Pinpoint the cell where the given text exists, returning its (x, y) midpoint coordinate. 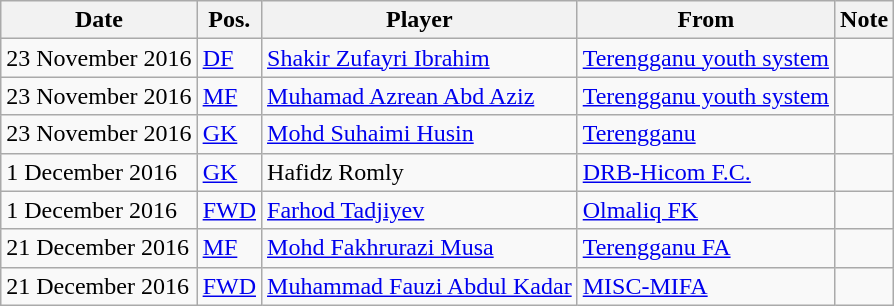
Note (864, 20)
From (706, 20)
Mohd Suhaimi Husin (420, 134)
Olmaliq FK (706, 210)
Player (420, 20)
Terengganu (706, 134)
DF (229, 58)
Shakir Zufayri Ibrahim (420, 58)
MISC-MIFA (706, 286)
Hafidz Romly (420, 172)
Muhammad Fauzi Abdul Kadar (420, 286)
DRB-Hicom F.C. (706, 172)
Mohd Fakhrurazi Musa (420, 248)
Terengganu FA (706, 248)
Pos. (229, 20)
Date (99, 20)
Farhod Tadjiyev (420, 210)
Muhamad Azrean Abd Aziz (420, 96)
